Output the (X, Y) coordinate of the center of the cell containing the given text.  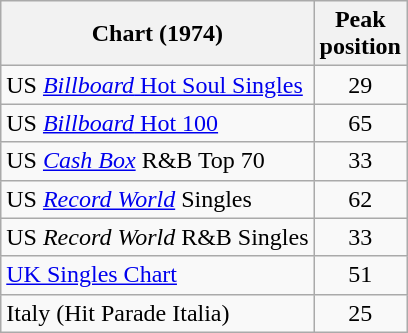
Peakposition (360, 34)
29 (360, 85)
Chart (1974) (158, 34)
62 (360, 199)
Italy (Hit Parade Italia) (158, 313)
US Billboard Hot Soul Singles (158, 85)
US Billboard Hot 100 (158, 123)
25 (360, 313)
UK Singles Chart (158, 275)
US Record World Singles (158, 199)
51 (360, 275)
US Record World R&B Singles (158, 237)
US Cash Box R&B Top 70 (158, 161)
65 (360, 123)
